Search for the cell housing the specified text and yield its (X, Y) center coordinate. 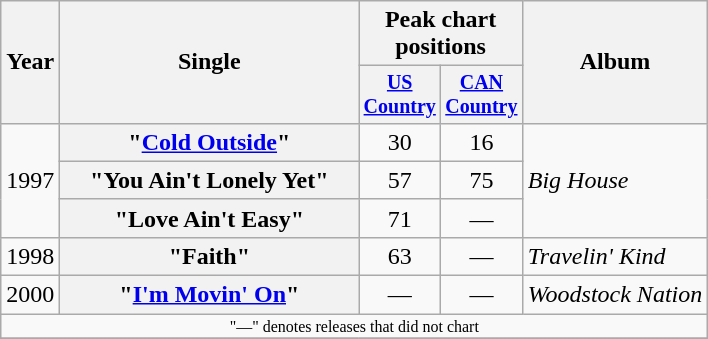
1998 (30, 256)
Woodstock Nation (615, 295)
Single (210, 62)
Album (615, 62)
63 (400, 256)
"Faith" (210, 256)
"Cold Outside" (210, 142)
"—" denotes releases that did not chart (354, 326)
2000 (30, 295)
"I'm Movin' On" (210, 295)
75 (482, 180)
Year (30, 62)
1997 (30, 180)
CAN Country (482, 94)
57 (400, 180)
Big House (615, 180)
16 (482, 142)
"You Ain't Lonely Yet" (210, 180)
Travelin' Kind (615, 256)
71 (400, 218)
Peak chartpositions (440, 34)
US Country (400, 94)
30 (400, 142)
"Love Ain't Easy" (210, 218)
